Return (X, Y) of the center of cell containing provided text 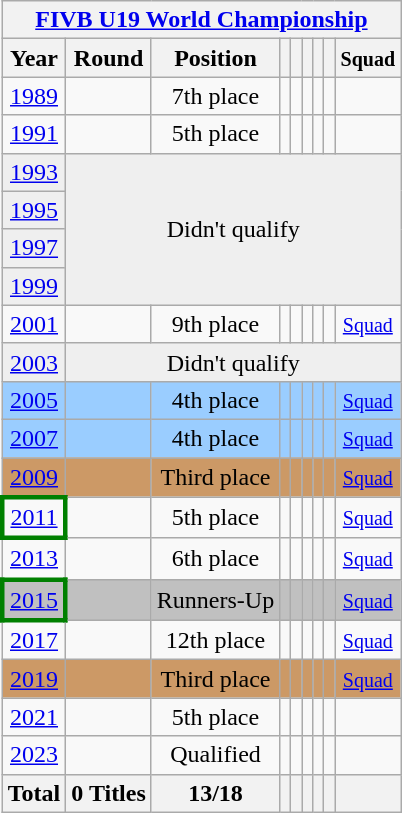
2003 (34, 362)
2007 (34, 438)
2021 (34, 717)
Total (34, 793)
Qualified (215, 755)
6th place (215, 558)
Round (109, 58)
1989 (34, 96)
2009 (34, 478)
0 Titles (109, 793)
9th place (215, 324)
Runners-Up (215, 600)
1993 (34, 172)
12th place (215, 640)
1995 (34, 210)
2013 (34, 558)
Position (215, 58)
1991 (34, 134)
2019 (34, 679)
2017 (34, 640)
2023 (34, 755)
Year (34, 58)
13/18 (215, 793)
2005 (34, 400)
1999 (34, 286)
2001 (34, 324)
7th place (215, 96)
1997 (34, 248)
2011 (34, 518)
2015 (34, 600)
FIVB U19 World Championship (201, 20)
